Identify which cell holds the provided text, then report its [X, Y] central coordinate. 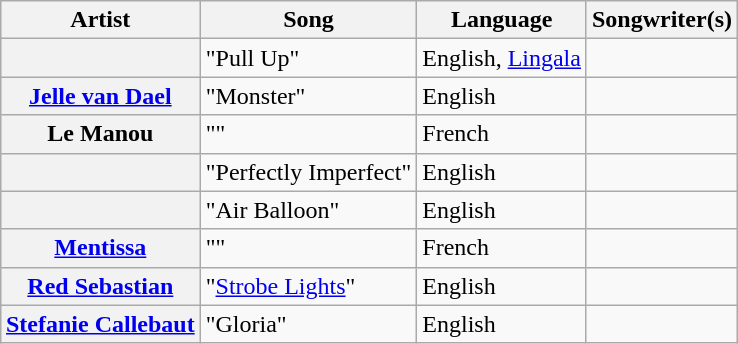
Red Sebastian [100, 286]
"Monster" [308, 96]
Le Manou [100, 134]
Song [308, 20]
Stefanie Callebaut [100, 324]
"Pull Up" [308, 58]
English, Lingala [502, 58]
Mentissa [100, 248]
"Perfectly Imperfect" [308, 172]
"Air Balloon" [308, 210]
"Strobe Lights" [308, 286]
Artist [100, 20]
Songwriter(s) [662, 20]
"Gloria" [308, 324]
Jelle van Dael [100, 96]
Language [502, 20]
